Capture the cell that displays the provided text and extract its [X, Y] central coordinate. 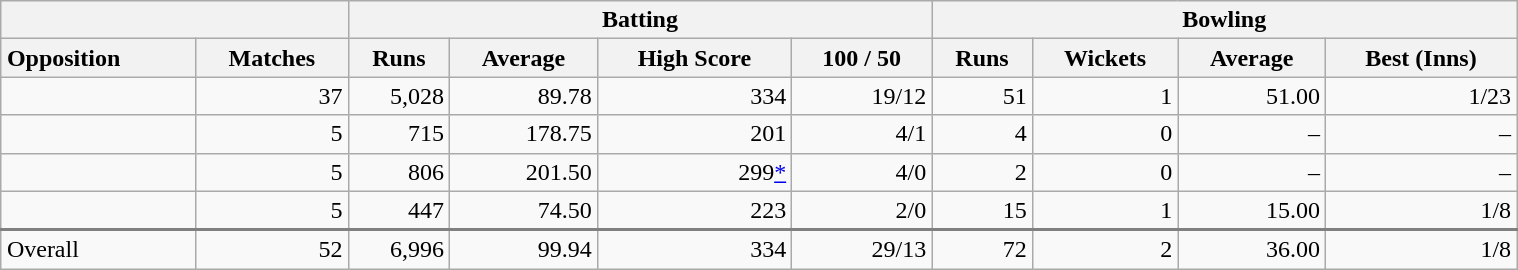
447 [399, 210]
72 [982, 250]
51.00 [1252, 96]
37 [272, 96]
Batting [640, 20]
15.00 [1252, 210]
Bowling [1224, 20]
99.94 [524, 250]
89.78 [524, 96]
201 [694, 134]
5,028 [399, 96]
299* [694, 172]
Overall [98, 250]
223 [694, 210]
806 [399, 172]
74.50 [524, 210]
Wickets [1105, 58]
715 [399, 134]
100 / 50 [862, 58]
2/0 [862, 210]
4/0 [862, 172]
Best (Inns) [1420, 58]
Opposition [98, 58]
201.50 [524, 172]
1/23 [1420, 96]
52 [272, 250]
4 [982, 134]
36.00 [1252, 250]
6,996 [399, 250]
High Score [694, 58]
Matches [272, 58]
4/1 [862, 134]
29/13 [862, 250]
51 [982, 96]
15 [982, 210]
178.75 [524, 134]
19/12 [862, 96]
